Return [x, y] of the center of cell containing provided text 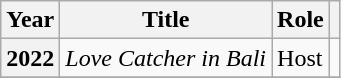
Title [166, 20]
2022 [30, 58]
Host [301, 58]
Love Catcher in Bali [166, 58]
Role [301, 20]
Year [30, 20]
